Identify which cell holds the provided text, then report its (x, y) central coordinate. 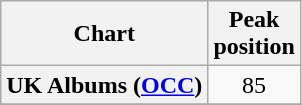
85 (254, 85)
Chart (104, 34)
Peakposition (254, 34)
UK Albums (OCC) (104, 85)
